Identify which cell holds the provided text, then report its (X, Y) central coordinate. 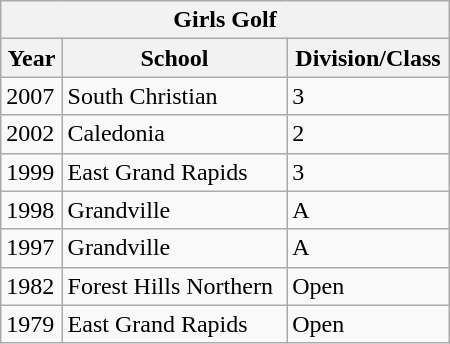
1997 (32, 248)
Division/Class (368, 58)
1998 (32, 210)
1982 (32, 286)
2002 (32, 134)
Caledonia (174, 134)
2 (368, 134)
Girls Golf (225, 20)
1999 (32, 172)
1979 (32, 324)
South Christian (174, 96)
School (174, 58)
Year (32, 58)
2007 (32, 96)
Forest Hills Northern (174, 286)
